Output the (X, Y) coordinate of the center of the cell containing the given text.  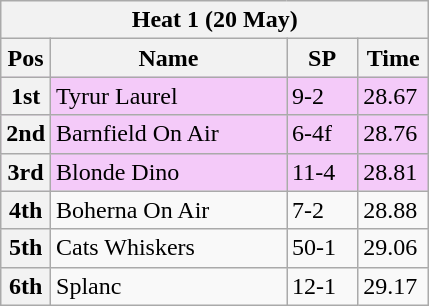
Heat 1 (20 May) (215, 20)
28.81 (394, 172)
3rd (26, 172)
7-2 (322, 210)
Blonde Dino (169, 172)
28.76 (394, 134)
Splanc (169, 286)
29.17 (394, 286)
Barnfield On Air (169, 134)
SP (322, 58)
6-4f (322, 134)
1st (26, 96)
28.67 (394, 96)
28.88 (394, 210)
2nd (26, 134)
9-2 (322, 96)
Time (394, 58)
50-1 (322, 248)
Tyrur Laurel (169, 96)
29.06 (394, 248)
6th (26, 286)
Name (169, 58)
11-4 (322, 172)
4th (26, 210)
Cats Whiskers (169, 248)
12-1 (322, 286)
Pos (26, 58)
Boherna On Air (169, 210)
5th (26, 248)
